Capture the cell that displays the provided text and extract its [X, Y] central coordinate. 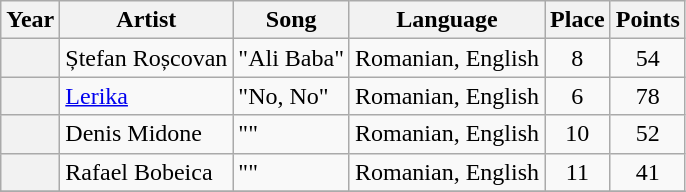
Denis Midone [146, 134]
Artist [146, 20]
10 [578, 134]
Place [578, 20]
"No, No" [292, 96]
Song [292, 20]
78 [648, 96]
Language [446, 20]
Ștefan Roșcovan [146, 58]
6 [578, 96]
8 [578, 58]
11 [578, 172]
"Ali Baba" [292, 58]
Lerika [146, 96]
Points [648, 20]
52 [648, 134]
Rafael Bobeica [146, 172]
41 [648, 172]
Year [30, 20]
54 [648, 58]
